Extract the [x, y] coordinate from the center of the cell holding the provided text.  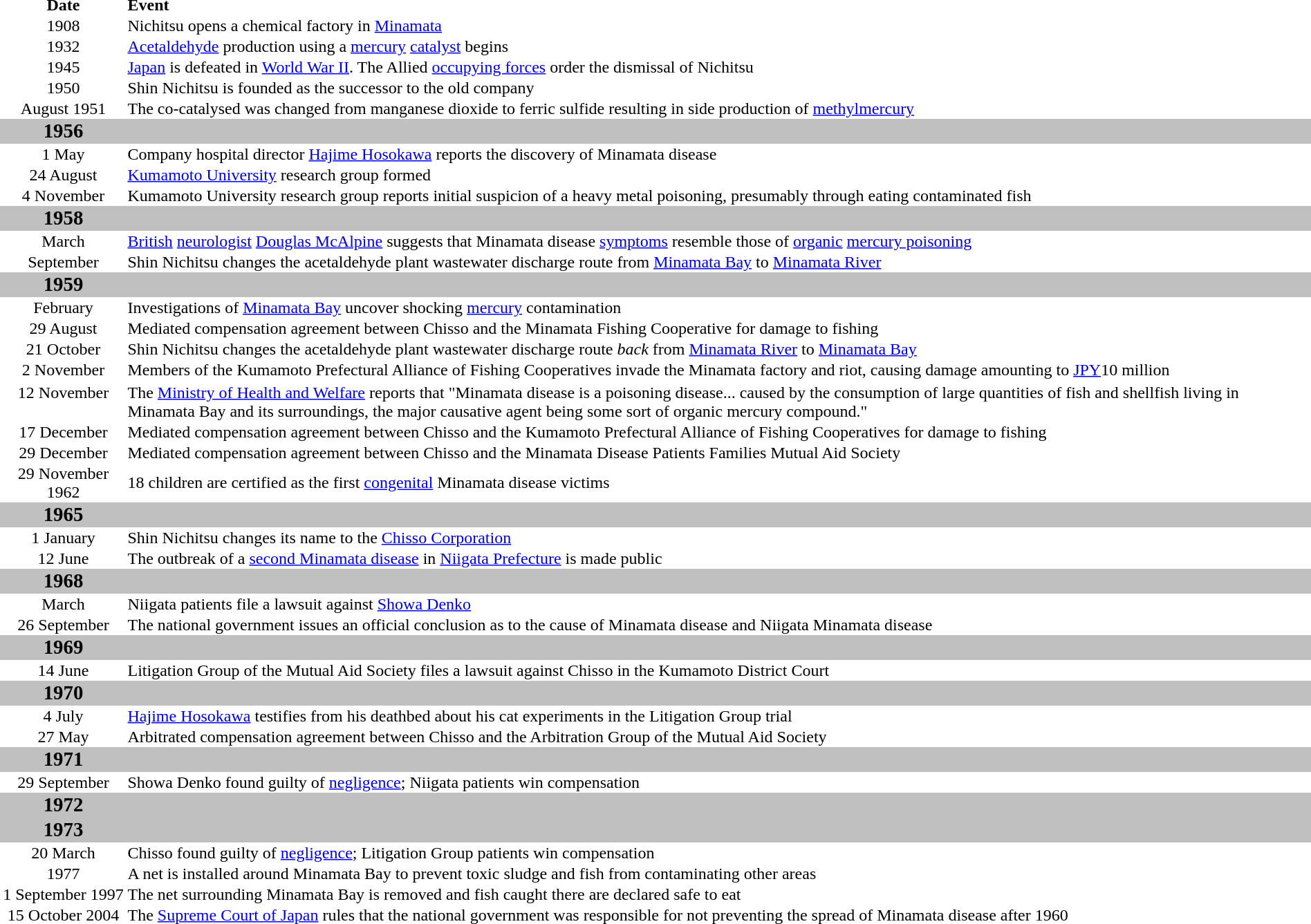
September [64, 262]
1970 [64, 693]
British neurologist Douglas McAlpine suggests that Minamata disease symptoms resemble those of organic mercury poisoning [719, 241]
4 July [64, 716]
Nichitsu opens a chemical factory in Minamata [719, 26]
21 October [64, 349]
Mediated compensation agreement between Chisso and the Minamata Disease Patients Families Mutual Aid Society [719, 453]
1908 [64, 26]
Acetaldehyde production using a mercury catalyst begins [719, 46]
Niigata patients file a lawsuit against Showa Denko [719, 604]
29 December [64, 453]
1 January [64, 538]
1968 [64, 581]
29 August [64, 328]
1956 [64, 131]
Litigation Group of the Mutual Aid Society files a lawsuit against Chisso in the Kumamoto District Court [719, 670]
1973 [64, 830]
Kumamoto University research group reports initial suspicion of a heavy metal poisoning, presumably through eating contaminated fish [719, 196]
20 March [64, 853]
1958 [64, 218]
24 August [64, 175]
Shin Nichitsu changes its name to the Chisso Corporation [719, 538]
1950 [64, 88]
26 September [64, 625]
1977 [64, 874]
August 1951 [64, 109]
The co-catalysed was changed from manganese dioxide to ferric sulfide resulting in side production of methylmercury [719, 109]
1965 [64, 515]
12 June [64, 558]
Showa Denko found guilty of negligence; Niigata patients win compensation [719, 782]
Kumamoto University research group formed [719, 175]
29 November 1962 [64, 482]
Chisso found guilty of negligence; Litigation Group patients win compensation [719, 853]
Investigations of Minamata Bay uncover shocking mercury contamination [719, 308]
Mediated compensation agreement between Chisso and the Minamata Fishing Cooperative for damage to fishing [719, 328]
14 June [64, 670]
Japan is defeated in World War II. The Allied occupying forces order the dismissal of Nichitsu [719, 67]
1959 [64, 285]
1 September 1997 [64, 894]
Mediated compensation agreement between Chisso and the Kumamoto Prefectural Alliance of Fishing Cooperatives for damage to fishing [719, 432]
Shin Nichitsu is founded as the successor to the old company [719, 88]
February [64, 308]
1972 [64, 805]
Members of the Kumamoto Prefectural Alliance of Fishing Cooperatives invade the Minamata factory and riot, causing damage amounting to JPY10 million [719, 370]
Hajime Hosokawa testifies from his deathbed about his cat experiments in the Litigation Group trial [719, 716]
2 November [64, 370]
12 November [64, 402]
4 November [64, 196]
27 May [64, 737]
17 December [64, 432]
A net is installed around Minamata Bay to prevent toxic sludge and fish from contaminating other areas [719, 874]
1 May [64, 154]
Arbitrated compensation agreement between Chisso and the Arbitration Group of the Mutual Aid Society [719, 737]
The national government issues an official conclusion as to the cause of Minamata disease and Niigata Minamata disease [719, 625]
Company hospital director Hajime Hosokawa reports the discovery of Minamata disease [719, 154]
1969 [64, 648]
The net surrounding Minamata Bay is removed and fish caught there are declared safe to eat [719, 894]
1945 [64, 67]
1971 [64, 760]
Shin Nichitsu changes the acetaldehyde plant wastewater discharge route from Minamata Bay to Minamata River [719, 262]
Shin Nichitsu changes the acetaldehyde plant wastewater discharge route back from Minamata River to Minamata Bay [719, 349]
29 September [64, 782]
The outbreak of a second Minamata disease in Niigata Prefecture is made public [719, 558]
18 children are certified as the first congenital Minamata disease victims [719, 482]
1932 [64, 46]
